Detect which cell encompasses the target text, then output its [X, Y] center coordinate. 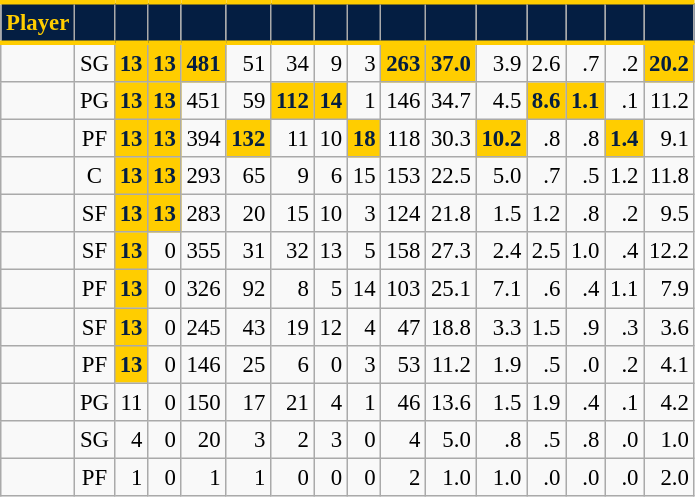
103 [404, 289]
25.1 [451, 289]
34 [293, 62]
283 [204, 214]
.9 [586, 327]
451 [204, 101]
Player [38, 22]
20.2 [669, 62]
18 [364, 139]
34.7 [451, 101]
7.1 [501, 289]
2.0 [669, 477]
8 [293, 289]
355 [204, 251]
245 [204, 327]
326 [204, 289]
2.6 [546, 62]
4.5 [501, 101]
18.8 [451, 327]
25 [248, 364]
3.3 [501, 327]
43 [248, 327]
19 [293, 327]
51 [248, 62]
C [95, 176]
.6 [546, 289]
37.0 [451, 62]
4.2 [669, 402]
394 [204, 139]
32 [293, 251]
30.3 [451, 139]
118 [404, 139]
124 [404, 214]
481 [204, 62]
17 [248, 402]
.3 [624, 327]
11.8 [669, 176]
53 [404, 364]
13.6 [451, 402]
59 [248, 101]
2.4 [501, 251]
8.6 [546, 101]
10.2 [501, 139]
7.9 [669, 289]
293 [204, 176]
158 [404, 251]
47 [404, 327]
31 [248, 251]
1.4 [624, 139]
132 [248, 139]
112 [293, 101]
92 [248, 289]
46 [404, 402]
12 [330, 327]
3.9 [501, 62]
21 [293, 402]
4.1 [669, 364]
22.5 [451, 176]
9.5 [669, 214]
12.2 [669, 251]
21.8 [451, 214]
65 [248, 176]
150 [204, 402]
3.6 [669, 327]
263 [404, 62]
2.5 [546, 251]
27.3 [451, 251]
9.1 [669, 139]
153 [404, 176]
